Scan for the cell matching the given text and deliver its (x, y) coordinate at center. 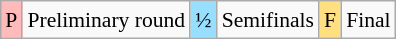
Preliminary round (106, 20)
Final (368, 20)
½ (203, 20)
P (11, 20)
F (330, 20)
Semifinals (268, 20)
